Find where the given text appears and provide that cell's center as (x, y) coordinate. 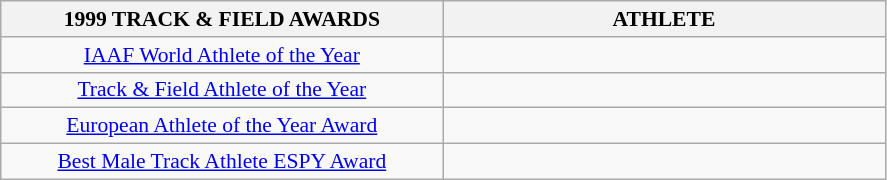
Track & Field Athlete of the Year (222, 90)
European Athlete of the Year Award (222, 126)
Best Male Track Athlete ESPY Award (222, 162)
1999 TRACK & FIELD AWARDS (222, 19)
IAAF World Athlete of the Year (222, 55)
ATHLETE (664, 19)
